Return [X, Y] of the center of cell containing provided text 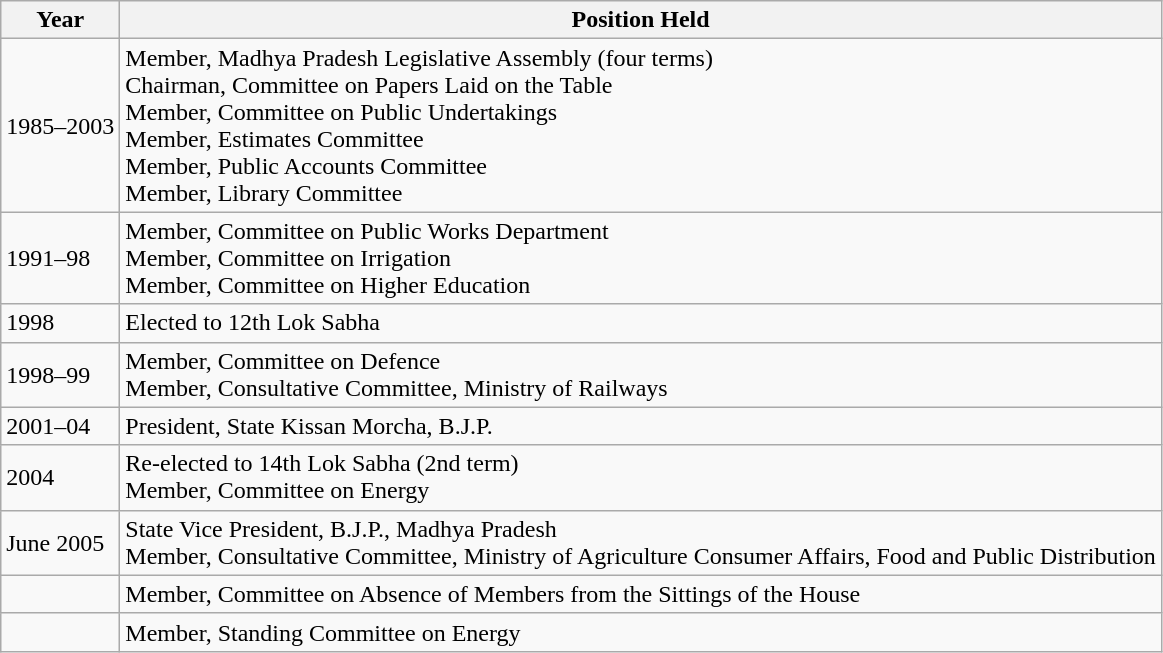
1998 [60, 323]
Re-elected to 14th Lok Sabha (2nd term)Member, Committee on Energy [641, 478]
Member, Committee on Absence of Members from the Sittings of the House [641, 594]
2001–04 [60, 426]
Member, Committee on Public Works DepartmentMember, Committee on IrrigationMember, Committee on Higher Education [641, 258]
June 2005 [60, 542]
2004 [60, 478]
President, State Kissan Morcha, B.J.P. [641, 426]
State Vice President, B.J.P., Madhya PradeshMember, Consultative Committee, Ministry of Agriculture Consumer Affairs, Food and Public Distribution [641, 542]
1998–99 [60, 374]
Elected to 12th Lok Sabha [641, 323]
1991–98 [60, 258]
Position Held [641, 20]
Member, Committee on DefenceMember, Consultative Committee, Ministry of Railways [641, 374]
1985–2003 [60, 126]
Member, Standing Committee on Energy [641, 632]
Year [60, 20]
